Pinpoint the cell where the given text exists, returning its (X, Y) midpoint coordinate. 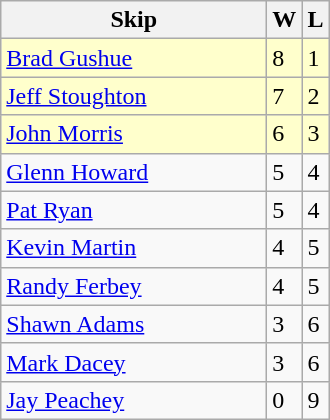
1 (316, 58)
Randy Ferbey (134, 286)
0 (284, 400)
Skip (134, 20)
7 (284, 96)
W (284, 20)
Mark Dacey (134, 362)
9 (316, 400)
Kevin Martin (134, 248)
Jay Peachey (134, 400)
Glenn Howard (134, 172)
Jeff Stoughton (134, 96)
8 (284, 58)
Shawn Adams (134, 324)
2 (316, 96)
John Morris (134, 134)
L (316, 20)
Pat Ryan (134, 210)
Brad Gushue (134, 58)
